Output the (x, y) coordinate of the center of the cell containing the given text.  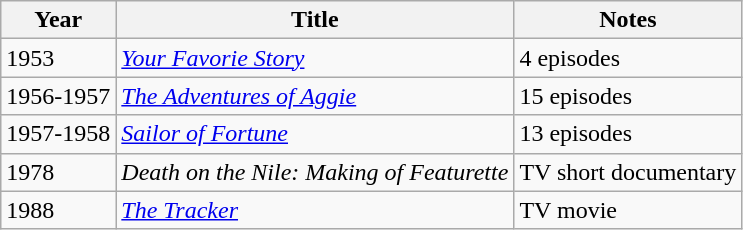
Year (58, 20)
Your Favorie Story (315, 58)
1988 (58, 210)
4 episodes (628, 58)
1957-1958 (58, 134)
TV short documentary (628, 172)
TV movie (628, 210)
The Adventures of Aggie (315, 96)
Title (315, 20)
1956-1957 (58, 96)
Notes (628, 20)
Death on the Nile: Making of Featurette (315, 172)
1978 (58, 172)
1953 (58, 58)
The Tracker (315, 210)
15 episodes (628, 96)
13 episodes (628, 134)
Sailor of Fortune (315, 134)
